Search for the cell housing the specified text and yield its [x, y] center coordinate. 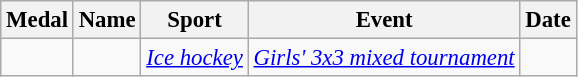
Medal [38, 20]
Date [548, 20]
Girls' 3x3 mixed tournament [384, 58]
Event [384, 20]
Ice hockey [194, 58]
Name [107, 20]
Sport [194, 20]
